For the text-containing cell, return its midpoint in [x, y] coordinate format. 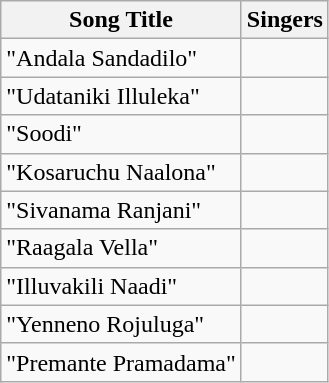
"Sivanama Ranjani" [122, 210]
"Raagala Vella" [122, 248]
"Yenneno Rojuluga" [122, 324]
Song Title [122, 20]
"Illuvakili Naadi" [122, 286]
"Soodi" [122, 134]
"Udataniki Illuleka" [122, 96]
"Premante Pramadama" [122, 362]
"Kosaruchu Naalona" [122, 172]
Singers [284, 20]
"Andala Sandadilo" [122, 58]
